Identify which cell holds the provided text, then report its [X, Y] central coordinate. 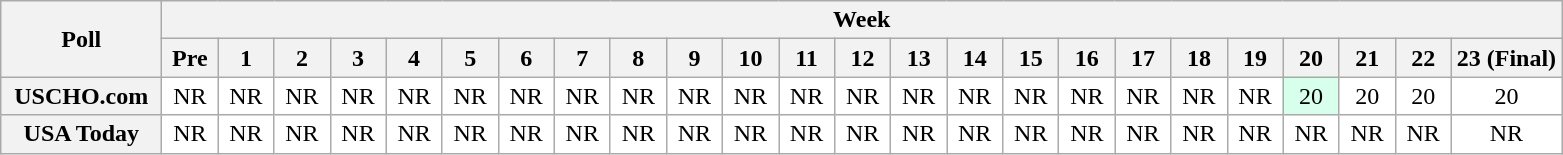
11 [806, 58]
Week [862, 20]
13 [919, 58]
8 [638, 58]
6 [526, 58]
Poll [82, 39]
7 [582, 58]
21 [1367, 58]
15 [1031, 58]
17 [1143, 58]
14 [975, 58]
22 [1423, 58]
2 [302, 58]
16 [1087, 58]
23 (Final) [1506, 58]
19 [1255, 58]
3 [358, 58]
10 [750, 58]
Pre [190, 58]
1 [246, 58]
9 [694, 58]
USA Today [82, 134]
12 [863, 58]
USCHO.com [82, 96]
5 [470, 58]
4 [414, 58]
18 [1199, 58]
